For the text-containing cell, return its midpoint in [X, Y] coordinate format. 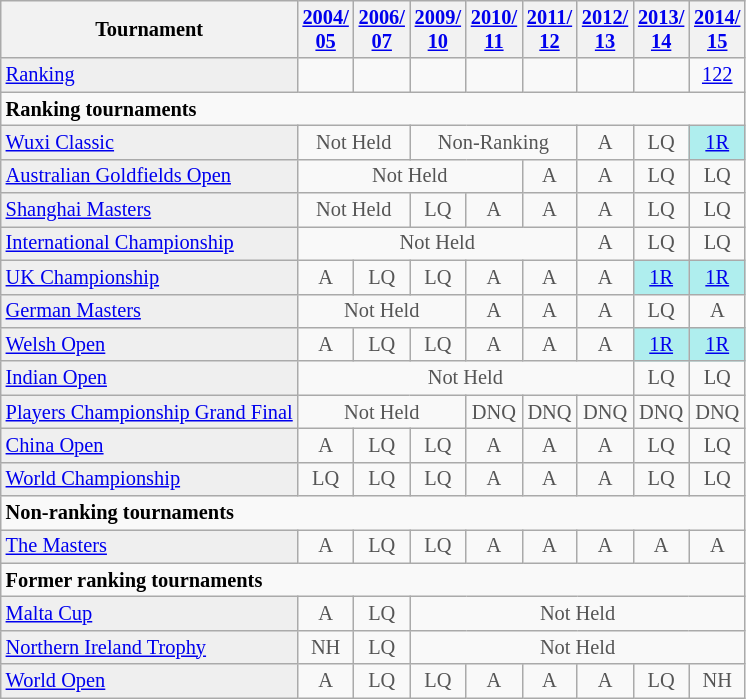
Former ranking tournaments [374, 580]
German Masters [150, 311]
Ranking [150, 75]
2013/14 [661, 29]
Australian Goldfields Open [150, 176]
The Masters [150, 546]
Wuxi Classic [150, 142]
World Championship [150, 479]
Northern Ireland Trophy [150, 647]
China Open [150, 445]
Non-Ranking [494, 142]
Ranking tournaments [374, 109]
Malta Cup [150, 613]
Non-ranking tournaments [374, 513]
Shanghai Masters [150, 210]
2006/07 [382, 29]
UK Championship [150, 277]
2011/12 [550, 29]
Tournament [150, 29]
2012/13 [605, 29]
2004/05 [326, 29]
Players Championship Grand Final [150, 412]
2014/15 [717, 29]
2010/11 [494, 29]
Indian Open [150, 378]
World Open [150, 681]
2009/10 [438, 29]
International Championship [150, 243]
122 [717, 75]
Welsh Open [150, 344]
